Scan for the cell matching the given text and deliver its (X, Y) coordinate at center. 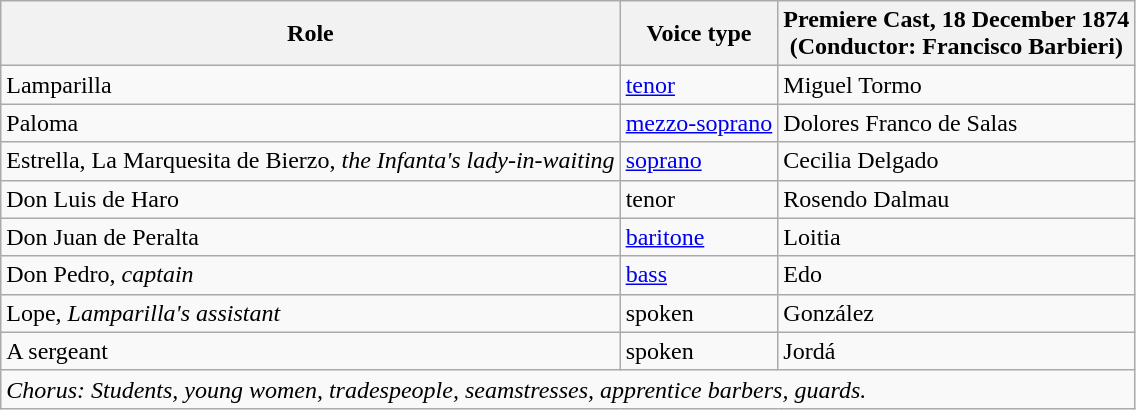
Loitia (956, 237)
Paloma (310, 123)
Lope, Lamparilla's assistant (310, 313)
Lamparilla (310, 85)
González (956, 313)
Voice type (699, 34)
Rosendo Dalmau (956, 199)
Dolores Franco de Salas (956, 123)
Premiere Cast, 18 December 1874(Conductor: Francisco Barbieri) (956, 34)
Role (310, 34)
Don Juan de Peralta (310, 237)
A sergeant (310, 351)
Miguel Tormo (956, 85)
Jordá (956, 351)
bass (699, 275)
Don Pedro, captain (310, 275)
Cecilia Delgado (956, 161)
Estrella, La Marquesita de Bierzo, the Infanta's lady-in-waiting (310, 161)
Don Luis de Haro (310, 199)
Edo (956, 275)
soprano (699, 161)
Chorus: Students, young women, tradespeople, seamstresses, apprentice barbers, guards. (568, 389)
baritone (699, 237)
mezzo-soprano (699, 123)
